Return the (X, Y) coordinate for the center point of the cell that contains the specified text.  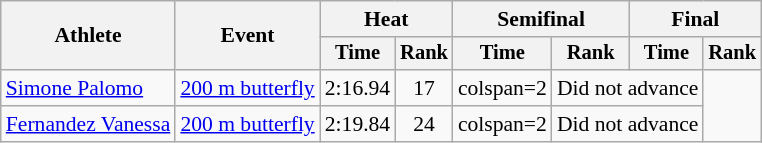
Semifinal (542, 19)
2:16.94 (358, 88)
17 (424, 88)
2:19.84 (358, 124)
Event (247, 36)
Simone Palomo (88, 88)
Final (695, 19)
24 (424, 124)
Fernandez Vanessa (88, 124)
Athlete (88, 36)
Heat (386, 19)
